Find where the given text appears and provide that cell's center as (X, Y) coordinate. 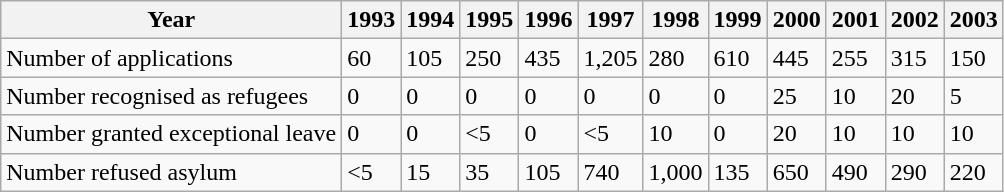
1999 (738, 20)
135 (738, 172)
2002 (914, 20)
Number recognised as refugees (172, 96)
220 (974, 172)
1996 (548, 20)
Number refused asylum (172, 172)
Number granted exceptional leave (172, 134)
1995 (490, 20)
25 (796, 96)
740 (610, 172)
1,000 (676, 172)
315 (914, 58)
255 (856, 58)
650 (796, 172)
435 (548, 58)
490 (856, 172)
1997 (610, 20)
2000 (796, 20)
2001 (856, 20)
Year (172, 20)
280 (676, 58)
15 (430, 172)
Number of applications (172, 58)
1994 (430, 20)
150 (974, 58)
1998 (676, 20)
445 (796, 58)
1,205 (610, 58)
250 (490, 58)
610 (738, 58)
35 (490, 172)
1993 (372, 20)
5 (974, 96)
60 (372, 58)
2003 (974, 20)
290 (914, 172)
